Return the [x, y] coordinate for the center point of the cell that contains the specified text.  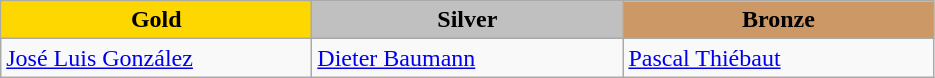
Silver [468, 20]
Bronze [778, 20]
Pascal Thiébaut [778, 58]
José Luis González [156, 58]
Gold [156, 20]
Dieter Baumann [468, 58]
